Output the (x, y) coordinate of the center of the cell containing the given text.  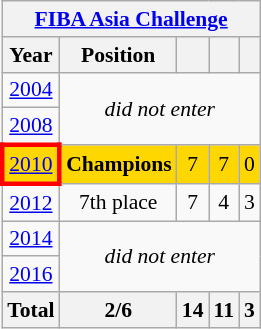
2014 (30, 239)
14 (193, 310)
2004 (30, 90)
4 (224, 202)
0 (250, 164)
FIBA Asia Challenge (131, 19)
Total (30, 310)
Year (30, 55)
7th place (118, 202)
Champions (118, 164)
2008 (30, 126)
Position (118, 55)
2/6 (118, 310)
2010 (30, 164)
2012 (30, 202)
2016 (30, 275)
11 (224, 310)
